Provide the [X, Y] coordinate of the cell's center where the given text is located.  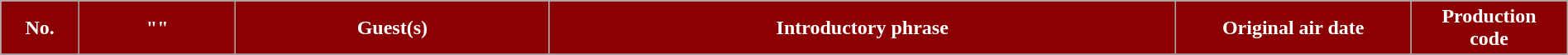
Introductory phrase [863, 28]
Guest(s) [392, 28]
Production code [1489, 28]
Original air date [1293, 28]
"" [157, 28]
No. [40, 28]
